Locate the cell with the specified text and output its [X, Y] center coordinate. 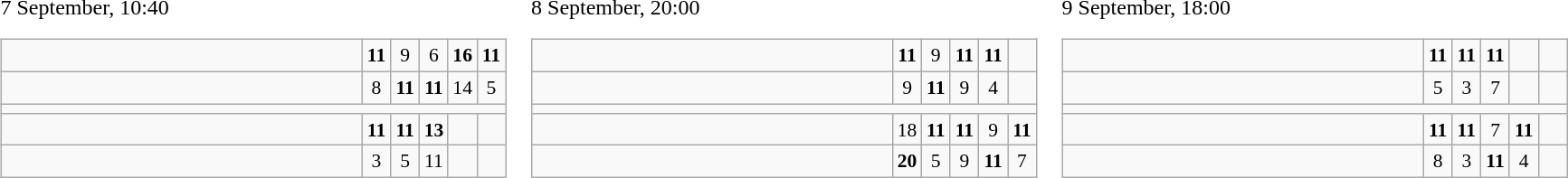
20 [908, 162]
14 [462, 88]
13 [434, 129]
16 [462, 56]
18 [908, 129]
6 [434, 56]
